Extract the [x, y] coordinate from the center of the cell holding the provided text.  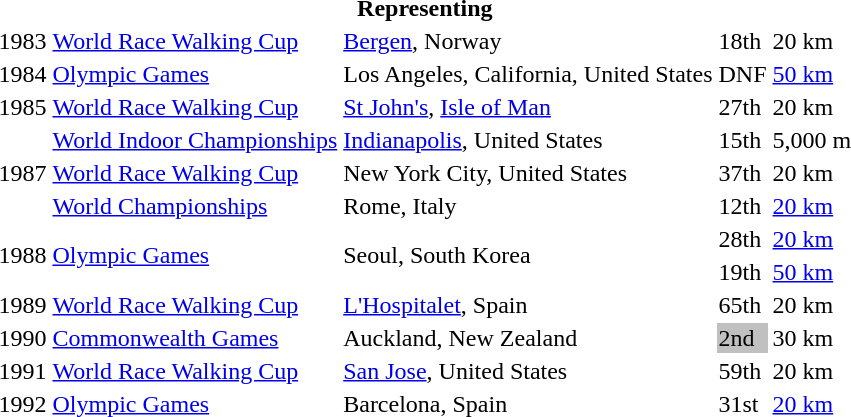
18th [742, 41]
Seoul, South Korea [528, 256]
15th [742, 140]
Los Angeles, California, United States [528, 74]
2nd [742, 338]
DNF [742, 74]
27th [742, 107]
L'Hospitalet, Spain [528, 305]
Auckland, New Zealand [528, 338]
World Indoor Championships [195, 140]
World Championships [195, 206]
St John's, Isle of Man [528, 107]
59th [742, 371]
28th [742, 239]
Commonwealth Games [195, 338]
San Jose, United States [528, 371]
19th [742, 272]
Bergen, Norway [528, 41]
37th [742, 173]
Indianapolis, United States [528, 140]
Rome, Italy [528, 206]
New York City, United States [528, 173]
65th [742, 305]
12th [742, 206]
